Determine the [X, Y] coordinate at the center of the cell enclosing the given text.  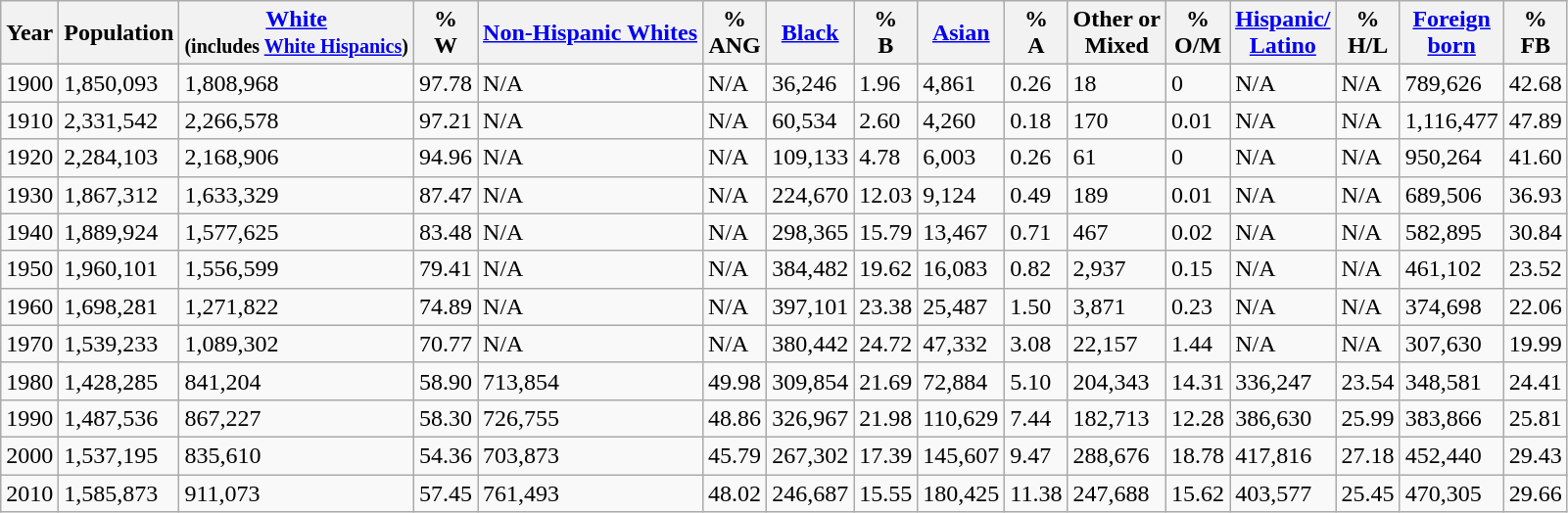
2,168,906 [297, 158]
1,889,924 [119, 232]
48.02 [735, 492]
13,467 [962, 232]
18.78 [1199, 455]
689,506 [1451, 195]
383,866 [1451, 418]
9.47 [1036, 455]
97.21 [445, 120]
27.18 [1367, 455]
1,556,599 [297, 269]
761,493 [591, 492]
Black [811, 33]
25,487 [962, 306]
74.89 [445, 306]
25.81 [1536, 418]
17.39 [885, 455]
6,003 [962, 158]
1,808,968 [297, 83]
110,629 [962, 418]
1,698,281 [119, 306]
1,867,312 [119, 195]
1960 [29, 306]
1990 [29, 418]
1980 [29, 381]
5.10 [1036, 381]
30.84 [1536, 232]
Other orMixed [1117, 33]
22.06 [1536, 306]
2,266,578 [297, 120]
461,102 [1451, 269]
19.99 [1536, 344]
288,676 [1117, 455]
397,101 [811, 306]
%ANG [735, 33]
23.38 [885, 306]
467 [1117, 232]
36,246 [811, 83]
1,089,302 [297, 344]
1,577,625 [297, 232]
1920 [29, 158]
2.60 [885, 120]
47.89 [1536, 120]
7.44 [1036, 418]
336,247 [1283, 381]
2010 [29, 492]
1900 [29, 83]
25.99 [1367, 418]
789,626 [1451, 83]
1,633,329 [297, 195]
24.72 [885, 344]
835,610 [297, 455]
1,428,285 [119, 381]
2,937 [1117, 269]
%FB [1536, 33]
380,442 [811, 344]
25.45 [1367, 492]
15.62 [1199, 492]
182,713 [1117, 418]
Hispanic/Latino [1283, 33]
3,871 [1117, 306]
21.98 [885, 418]
23.52 [1536, 269]
307,630 [1451, 344]
0.23 [1199, 306]
1,116,477 [1451, 120]
%B [885, 33]
23.54 [1367, 381]
58.30 [445, 418]
24.41 [1536, 381]
582,895 [1451, 232]
0.02 [1199, 232]
1,537,195 [119, 455]
29.66 [1536, 492]
2,331,542 [119, 120]
298,365 [811, 232]
170 [1117, 120]
867,227 [297, 418]
18 [1117, 83]
4,260 [962, 120]
94.96 [445, 158]
1930 [29, 195]
403,577 [1283, 492]
%A [1036, 33]
45.79 [735, 455]
1.96 [885, 83]
72,884 [962, 381]
204,343 [1117, 381]
326,967 [811, 418]
79.41 [445, 269]
47,332 [962, 344]
29.43 [1536, 455]
White(includes White Hispanics) [297, 33]
3.08 [1036, 344]
12.28 [1199, 418]
Year [29, 33]
15.79 [885, 232]
703,873 [591, 455]
0.18 [1036, 120]
189 [1117, 195]
19.62 [885, 269]
9,124 [962, 195]
15.55 [885, 492]
87.47 [445, 195]
48.86 [735, 418]
247,688 [1117, 492]
726,755 [591, 418]
1.44 [1199, 344]
384,482 [811, 269]
57.45 [445, 492]
54.36 [445, 455]
267,302 [811, 455]
Population [119, 33]
16,083 [962, 269]
Non-Hispanic Whites [591, 33]
1,271,822 [297, 306]
11.38 [1036, 492]
36.93 [1536, 195]
348,581 [1451, 381]
4,861 [962, 83]
1910 [29, 120]
70.77 [445, 344]
1,539,233 [119, 344]
Asian [962, 33]
911,073 [297, 492]
61 [1117, 158]
14.31 [1199, 381]
309,854 [811, 381]
374,698 [1451, 306]
97.78 [445, 83]
470,305 [1451, 492]
0.49 [1036, 195]
%H/L [1367, 33]
21.69 [885, 381]
2,284,103 [119, 158]
109,133 [811, 158]
224,670 [811, 195]
1950 [29, 269]
1970 [29, 344]
42.68 [1536, 83]
22,157 [1117, 344]
12.03 [885, 195]
60,534 [811, 120]
1,850,093 [119, 83]
1,487,536 [119, 418]
%W [445, 33]
49.98 [735, 381]
58.90 [445, 381]
0.82 [1036, 269]
950,264 [1451, 158]
713,854 [591, 381]
1,585,873 [119, 492]
1,960,101 [119, 269]
0.15 [1199, 269]
4.78 [885, 158]
0.71 [1036, 232]
Foreignborn [1451, 33]
841,204 [297, 381]
41.60 [1536, 158]
417,816 [1283, 455]
1.50 [1036, 306]
83.48 [445, 232]
%O/M [1199, 33]
452,440 [1451, 455]
386,630 [1283, 418]
2000 [29, 455]
145,607 [962, 455]
1940 [29, 232]
246,687 [811, 492]
180,425 [962, 492]
